Scan for the cell matching the given text and deliver its [X, Y] coordinate at center. 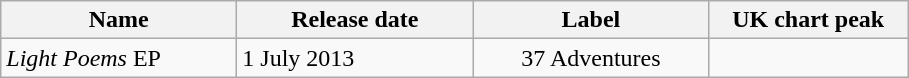
Release date [355, 20]
UK chart peak [808, 20]
1 July 2013 [355, 58]
37 Adventures [591, 58]
Light Poems EP [119, 58]
Name [119, 20]
Label [591, 20]
